Identify which cell holds the provided text, then report its (X, Y) central coordinate. 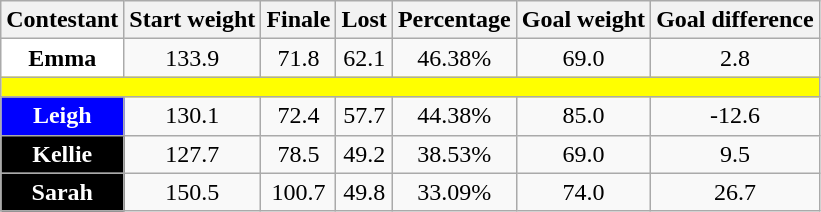
78.5 (298, 154)
150.5 (192, 192)
71.8 (298, 58)
26.7 (736, 192)
2.8 (736, 58)
Leigh (62, 116)
74.0 (583, 192)
133.9 (192, 58)
130.1 (192, 116)
Sarah (62, 192)
100.7 (298, 192)
9.5 (736, 154)
127.7 (192, 154)
Finale (298, 20)
Goal difference (736, 20)
72.4 (298, 116)
85.0 (583, 116)
Kellie (62, 154)
49.2 (364, 154)
46.38% (454, 58)
33.09% (454, 192)
Percentage (454, 20)
Emma (62, 58)
Contestant (62, 20)
Lost (364, 20)
38.53% (454, 154)
44.38% (454, 116)
Start weight (192, 20)
-12.6 (736, 116)
57.7 (364, 116)
49.8 (364, 192)
62.1 (364, 58)
Goal weight (583, 20)
